From the cell containing the given text, extract its center point as [X, Y] coordinate. 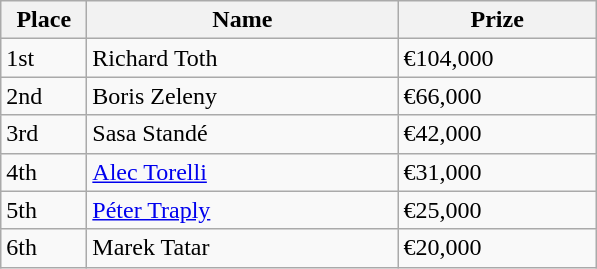
4th [44, 172]
€25,000 [498, 210]
€66,000 [498, 96]
Sasa Standé [242, 134]
€104,000 [498, 58]
Prize [498, 20]
Richard Toth [242, 58]
€31,000 [498, 172]
6th [44, 248]
€42,000 [498, 134]
Place [44, 20]
Marek Tatar [242, 248]
Péter Traply [242, 210]
Name [242, 20]
2nd [44, 96]
Boris Zeleny [242, 96]
€20,000 [498, 248]
5th [44, 210]
Alec Torelli [242, 172]
1st [44, 58]
3rd [44, 134]
